From the cell containing the given text, extract its center point as (x, y) coordinate. 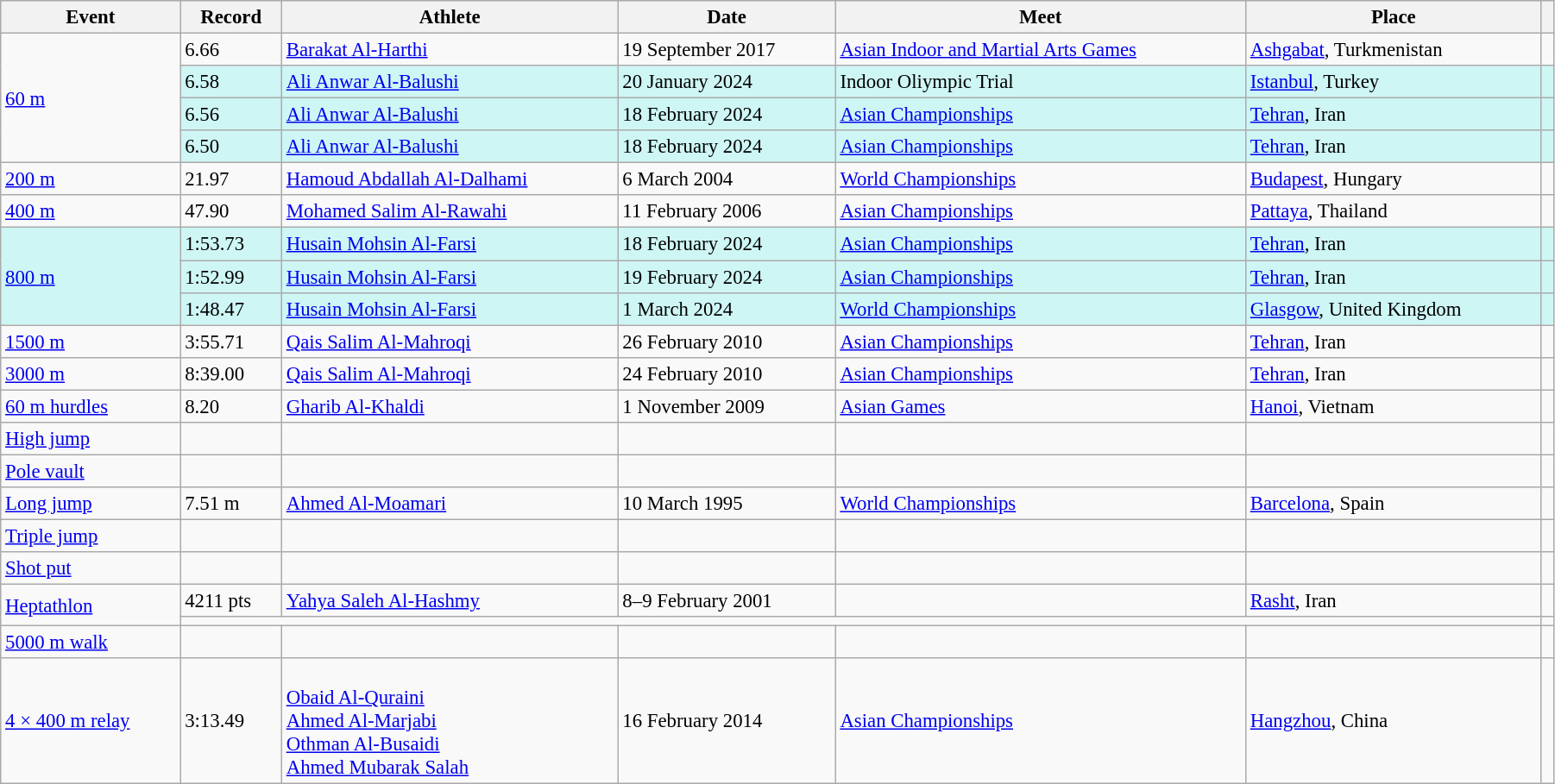
60 m (91, 98)
3:13.49 (231, 721)
Ahmed Al-Moamari (450, 504)
Istanbul, Turkey (1393, 82)
Mohamed Salim Al-Rawahi (450, 211)
1:48.47 (231, 309)
24 February 2010 (727, 373)
16 February 2014 (727, 721)
47.90 (231, 211)
8–9 February 2001 (727, 601)
Ashgabat, Turkmenistan (1393, 50)
Gharib Al-Khaldi (450, 406)
Event (91, 17)
1500 m (91, 342)
20 January 2024 (727, 82)
Pattaya, Thailand (1393, 211)
5000 m walk (91, 643)
Meet (1041, 17)
400 m (91, 211)
6.50 (231, 147)
4211 pts (231, 601)
7.51 m (231, 504)
11 February 2006 (727, 211)
Glasgow, United Kingdom (1393, 309)
Place (1393, 17)
Triple jump (91, 536)
21.97 (231, 179)
1:52.99 (231, 277)
Yahya Saleh Al-Hashmy (450, 601)
Asian Games (1041, 406)
Athlete (450, 17)
1 March 2024 (727, 309)
6 March 2004 (727, 179)
Rasht, Iran (1393, 601)
Barcelona, Spain (1393, 504)
Asian Indoor and Martial Arts Games (1041, 50)
1 November 2009 (727, 406)
200 m (91, 179)
4 × 400 m relay (91, 721)
Long jump (91, 504)
1:53.73 (231, 244)
19 February 2024 (727, 277)
Budapest, Hungary (1393, 179)
26 February 2010 (727, 342)
Barakat Al-Harthi (450, 50)
Hamoud Abdallah Al-Dalhami (450, 179)
High jump (91, 439)
8.20 (231, 406)
Obaid Al-QurainiAhmed Al-MarjabiOthman Al-BusaidiAhmed Mubarak Salah (450, 721)
Indoor Oliympic Trial (1041, 82)
6.66 (231, 50)
Hangzhou, China (1393, 721)
6.56 (231, 115)
8:39.00 (231, 373)
Heptathlon (91, 605)
Pole vault (91, 471)
19 September 2017 (727, 50)
60 m hurdles (91, 406)
3000 m (91, 373)
Date (727, 17)
800 m (91, 276)
Shot put (91, 568)
Record (231, 17)
Hanoi, Vietnam (1393, 406)
3:55.71 (231, 342)
10 March 1995 (727, 504)
6.58 (231, 82)
